Capture the cell that displays the provided text and extract its [x, y] central coordinate. 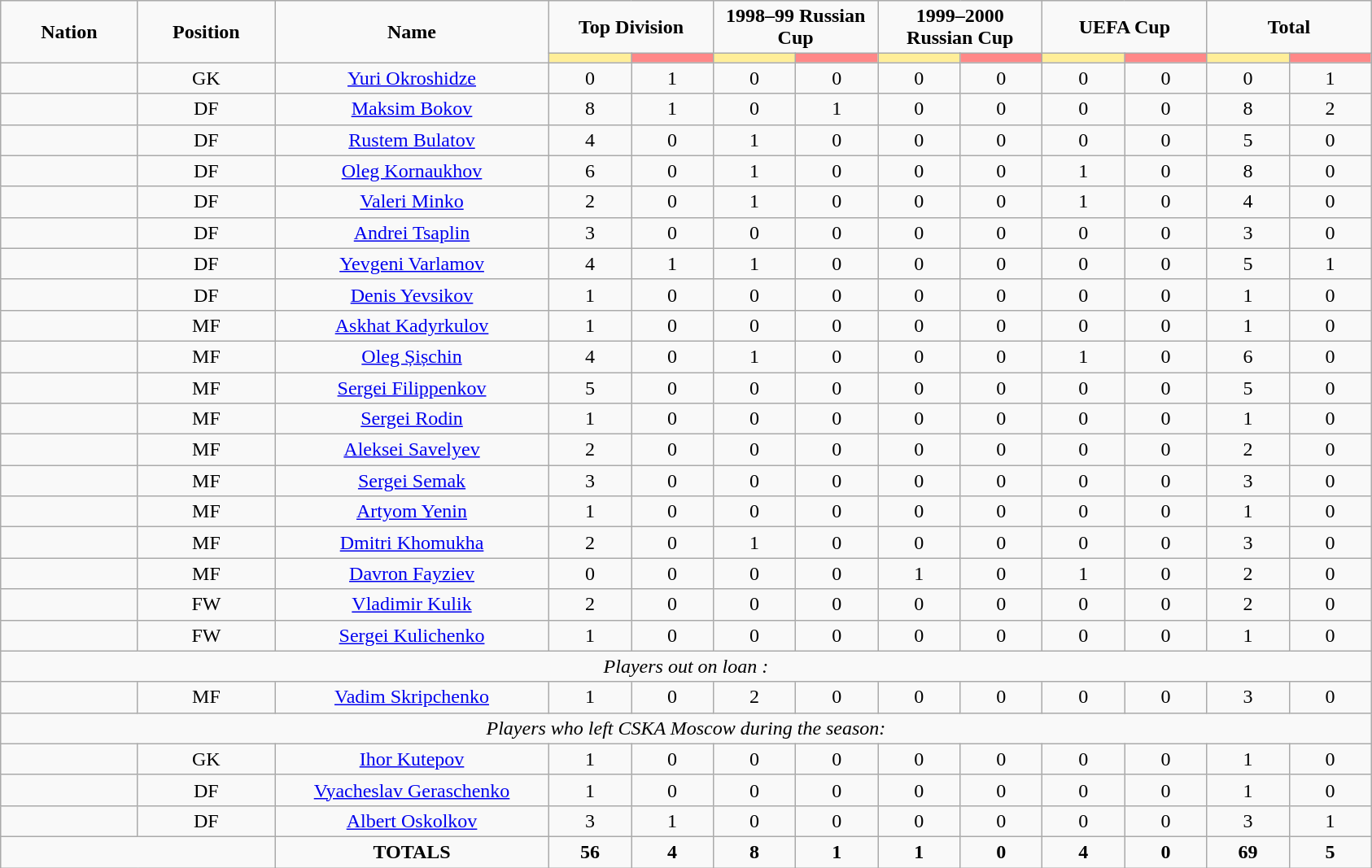
Name [412, 32]
Aleksei Savelyev [412, 450]
Andrei Tsaplin [412, 233]
Oleg Kornaukhov [412, 171]
69 [1248, 852]
Vyacheslav Geraschenko [412, 790]
Top Division [631, 28]
Oleg Șișchin [412, 356]
Maksim Bokov [412, 109]
Total [1289, 28]
UEFA Cup [1125, 28]
Artyom Yenin [412, 512]
56 [589, 852]
Sergei Filippenkov [412, 388]
Albert Oskolkov [412, 821]
Sergei Semak [412, 481]
Vadim Skripchenko [412, 697]
Yuri Okroshidze [412, 78]
Denis Yevsikov [412, 294]
Sergei Rodin [412, 419]
Valeri Minko [412, 202]
Players who left CSKA Moscow during the season: [686, 728]
TOTALS [412, 852]
1999–2000 Russian Cup [960, 28]
Dmitri Khomukha [412, 543]
Askhat Kadyrkulov [412, 325]
Nation [69, 32]
Rustem Bulatov [412, 140]
Ihor Kutepov [412, 759]
Position [206, 32]
Davron Fayziev [412, 574]
Vladimir Kulik [412, 604]
1998–99 Russian Cup [796, 28]
Players out on loan : [686, 666]
Yevgeni Varlamov [412, 264]
Sergei Kulichenko [412, 635]
